Return [X, Y] of the center of cell containing provided text 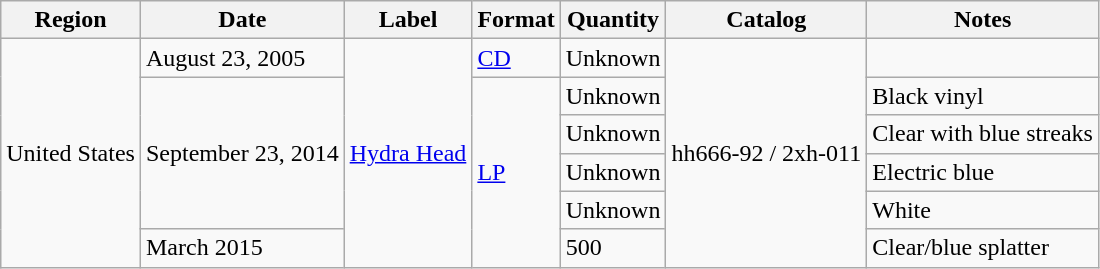
hh666-92 / 2xh-011 [766, 153]
September 23, 2014 [242, 153]
White [983, 210]
Quantity [613, 20]
Date [242, 20]
Format [516, 20]
Region [71, 20]
Clear with blue streaks [983, 134]
Black vinyl [983, 96]
500 [613, 248]
Notes [983, 20]
Electric blue [983, 172]
August 23, 2005 [242, 58]
Catalog [766, 20]
CD [516, 58]
United States [71, 153]
Label [408, 20]
Hydra Head [408, 153]
March 2015 [242, 248]
LP [516, 172]
Clear/blue splatter [983, 248]
